From the cell containing the given text, extract its center point as (x, y) coordinate. 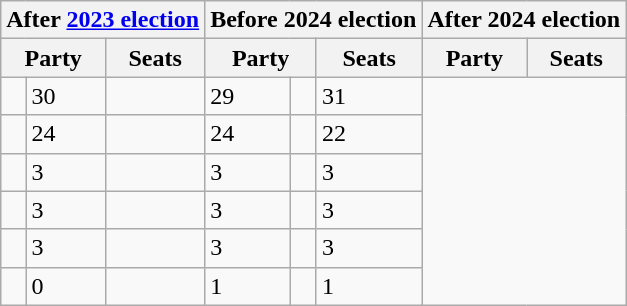
22 (368, 134)
29 (248, 96)
After 2024 election (524, 20)
0 (66, 286)
30 (66, 96)
Before 2024 election (314, 20)
After 2023 election (103, 20)
31 (368, 96)
